Extract the (x, y) coordinate from the center of the cell holding the provided text.  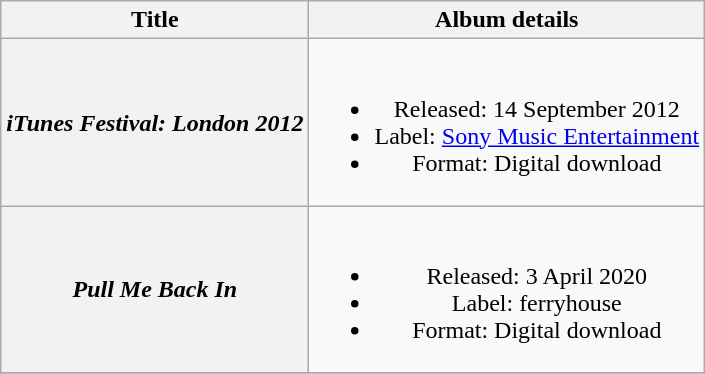
iTunes Festival: London 2012 (155, 122)
Released: 3 April 2020Label: ferryhouseFormat: Digital download (507, 290)
Album details (507, 20)
Released: 14 September 2012Label: Sony Music EntertainmentFormat: Digital download (507, 122)
Title (155, 20)
Pull Me Back In (155, 290)
